Detect which cell encompasses the target text, then output its [X, Y] center coordinate. 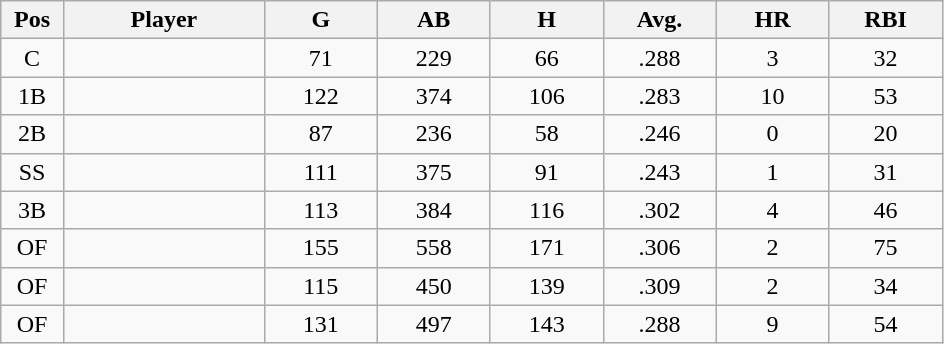
C [32, 58]
31 [886, 172]
20 [886, 134]
450 [434, 286]
384 [434, 210]
RBI [886, 20]
497 [434, 324]
G [320, 20]
AB [434, 20]
32 [886, 58]
87 [320, 134]
131 [320, 324]
139 [546, 286]
9 [772, 324]
71 [320, 58]
122 [320, 96]
66 [546, 58]
.243 [660, 172]
171 [546, 248]
375 [434, 172]
4 [772, 210]
0 [772, 134]
SS [32, 172]
2B [32, 134]
Pos [32, 20]
3 [772, 58]
46 [886, 210]
143 [546, 324]
374 [434, 96]
H [546, 20]
Avg. [660, 20]
.309 [660, 286]
.283 [660, 96]
155 [320, 248]
115 [320, 286]
229 [434, 58]
54 [886, 324]
236 [434, 134]
1 [772, 172]
34 [886, 286]
58 [546, 134]
HR [772, 20]
113 [320, 210]
111 [320, 172]
.302 [660, 210]
.306 [660, 248]
3B [32, 210]
91 [546, 172]
116 [546, 210]
53 [886, 96]
Player [164, 20]
106 [546, 96]
75 [886, 248]
558 [434, 248]
10 [772, 96]
1B [32, 96]
.246 [660, 134]
